Scan for the cell matching the given text and deliver its [x, y] coordinate at center. 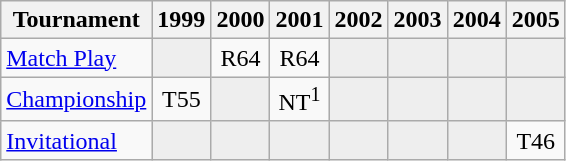
2005 [536, 20]
NT1 [300, 100]
2000 [240, 20]
T46 [536, 140]
2003 [418, 20]
Invitational [76, 140]
2001 [300, 20]
1999 [182, 20]
2004 [476, 20]
2002 [358, 20]
Match Play [76, 58]
Championship [76, 100]
Tournament [76, 20]
T55 [182, 100]
